Return the [X, Y] coordinate for the center point of the cell that contains the specified text.  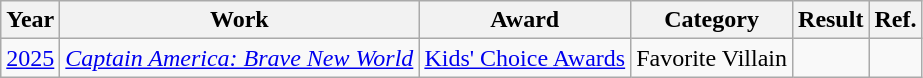
2025 [30, 58]
Award [525, 20]
Category [712, 20]
Year [30, 20]
Work [240, 20]
Ref. [896, 20]
Result [831, 20]
Favorite Villain [712, 58]
Captain America: Brave New World [240, 58]
Kids' Choice Awards [525, 58]
